Extract the [X, Y] coordinate from the center of the cell holding the provided text.  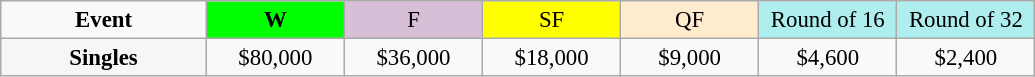
SF [552, 20]
$36,000 [413, 58]
Round of 32 [966, 20]
QF [690, 20]
W [275, 20]
F [413, 20]
$18,000 [552, 58]
Event [104, 20]
$4,600 [828, 58]
Round of 16 [828, 20]
$80,000 [275, 58]
Singles [104, 58]
$2,400 [966, 58]
$9,000 [690, 58]
